Return (X, Y) of the center of cell containing provided text 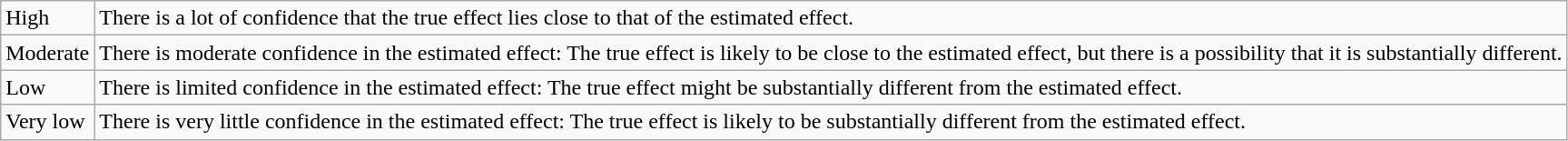
Low (47, 87)
High (47, 18)
There is very little confidence in the estimated effect: The true effect is likely to be substantially different from the estimated effect. (831, 122)
There is a lot of confidence that the true effect lies close to that of the estimated effect. (831, 18)
Moderate (47, 53)
Very low (47, 122)
There is limited confidence in the estimated effect: The true effect might be substantially different from the estimated effect. (831, 87)
